Determine the (X, Y) coordinate at the center of the cell enclosing the given text.  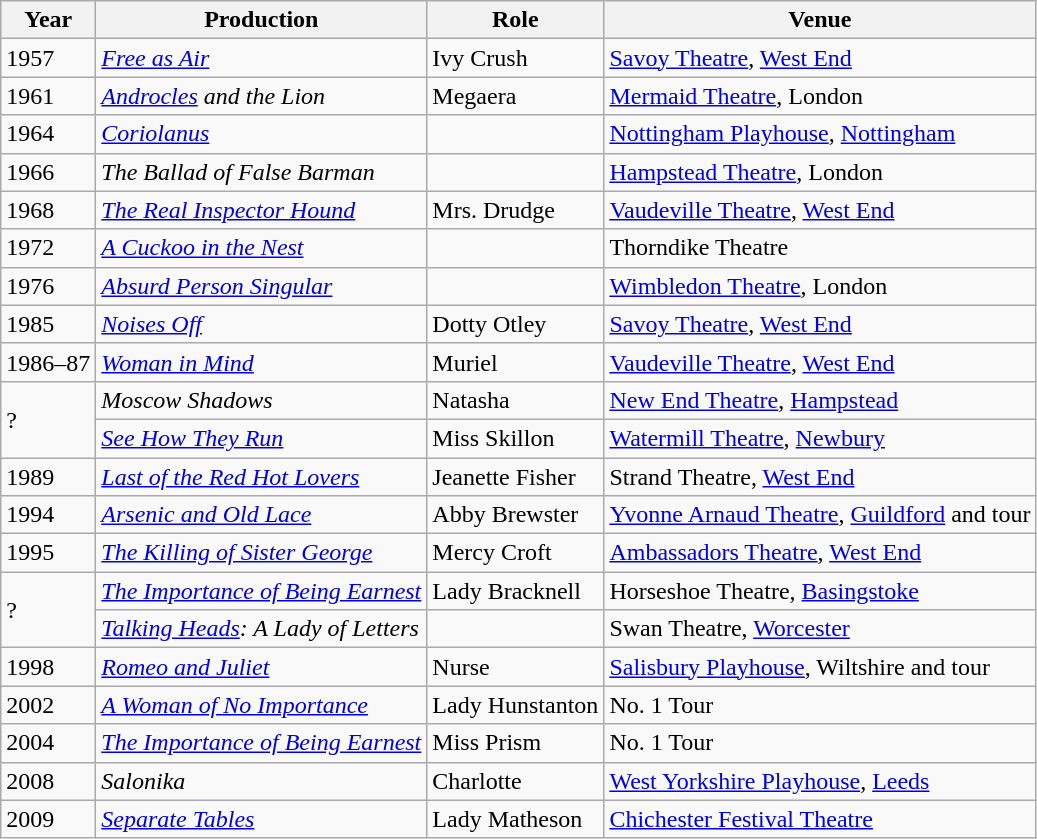
A Cuckoo in the Nest (262, 248)
Lady Bracknell (516, 591)
2009 (48, 819)
Woman in Mind (262, 362)
Miss Prism (516, 743)
A Woman of No Importance (262, 705)
Production (262, 20)
1968 (48, 210)
Free as Air (262, 58)
1989 (48, 477)
1994 (48, 515)
New End Theatre, Hampstead (820, 400)
Abby Brewster (516, 515)
1961 (48, 96)
Miss Skillon (516, 438)
1972 (48, 248)
Muriel (516, 362)
Venue (820, 20)
1964 (48, 134)
Year (48, 20)
Megaera (516, 96)
Wimbledon Theatre, London (820, 286)
Talking Heads: A Lady of Letters (262, 629)
1986–87 (48, 362)
Thorndike Theatre (820, 248)
Salisbury Playhouse, Wiltshire and tour (820, 667)
Nurse (516, 667)
Charlotte (516, 781)
Moscow Shadows (262, 400)
2008 (48, 781)
Mermaid Theatre, London (820, 96)
Swan Theatre, Worcester (820, 629)
Absurd Person Singular (262, 286)
Yvonne Arnaud Theatre, Guildford and tour (820, 515)
See How They Run (262, 438)
Romeo and Juliet (262, 667)
Ivy Crush (516, 58)
Watermill Theatre, Newbury (820, 438)
1985 (48, 324)
Role (516, 20)
Separate Tables (262, 819)
Natasha (516, 400)
Lady Matheson (516, 819)
1966 (48, 172)
1998 (48, 667)
Lady Hunstanton (516, 705)
Hampstead Theatre, London (820, 172)
Mrs. Drudge (516, 210)
The Killing of Sister George (262, 553)
Arsenic and Old Lace (262, 515)
Dotty Otley (516, 324)
1995 (48, 553)
Noises Off (262, 324)
Chichester Festival Theatre (820, 819)
The Ballad of False Barman (262, 172)
1957 (48, 58)
Last of the Red Hot Lovers (262, 477)
Horseshoe Theatre, Basingstoke (820, 591)
Salonika (262, 781)
1976 (48, 286)
Androcles and the Lion (262, 96)
The Real Inspector Hound (262, 210)
Mercy Croft (516, 553)
Ambassadors Theatre, West End (820, 553)
Jeanette Fisher (516, 477)
Strand Theatre, West End (820, 477)
Coriolanus (262, 134)
Nottingham Playhouse, Nottingham (820, 134)
West Yorkshire Playhouse, Leeds (820, 781)
2004 (48, 743)
2002 (48, 705)
